From the cell containing the given text, extract its center point as [x, y] coordinate. 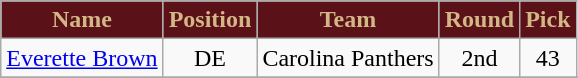
Round [479, 20]
DE [210, 58]
2nd [479, 58]
Name [82, 20]
Everette Brown [82, 58]
Position [210, 20]
43 [548, 58]
Team [348, 20]
Carolina Panthers [348, 58]
Pick [548, 20]
